Identify which cell holds the provided text, then report its [x, y] central coordinate. 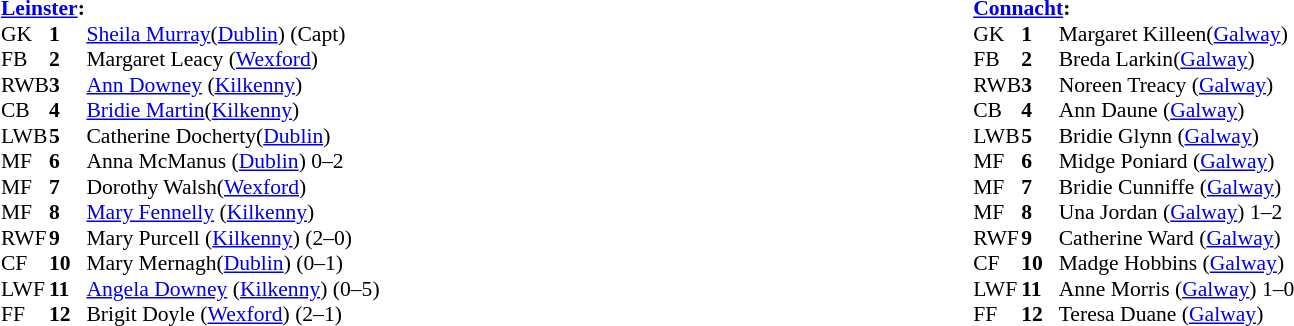
Catherine Docherty(Dublin) [232, 136]
Bridie Martin(Kilkenny) [232, 111]
Ann Downey (Kilkenny) [232, 85]
Sheila Murray(Dublin) (Capt) [232, 34]
Anna McManus (Dublin) 0–2 [232, 161]
Margaret Leacy (Wexford) [232, 59]
Mary Mernagh(Dublin) (0–1) [232, 263]
Angela Downey (Kilkenny) (0–5) [232, 289]
Mary Fennelly (Kilkenny) [232, 213]
Mary Purcell (Kilkenny) (2–0) [232, 238]
Dorothy Walsh(Wexford) [232, 187]
